Find where the given text appears and provide that cell's center as (X, Y) coordinate. 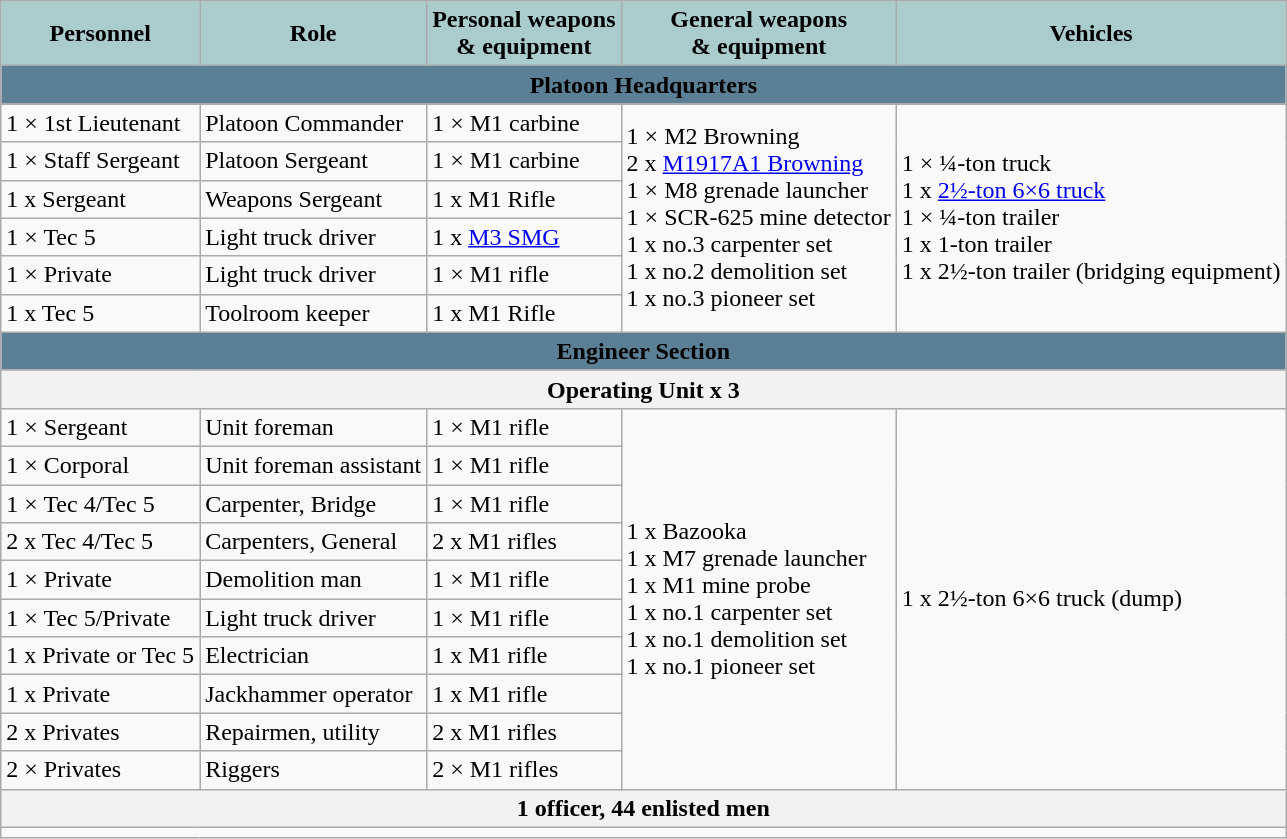
Platoon Sergeant (314, 161)
Carpenter, Bridge (314, 503)
1 x 2½-ton 6×6 truck (dump) (1091, 598)
1 officer, 44 enlisted men (644, 808)
2 × M1 rifles (524, 770)
1 × Corporal (100, 465)
Unit foreman (314, 427)
1 x Tec 5 (100, 313)
Repairmen, utility (314, 732)
Role (314, 34)
1 × M2 Browning 2 x M1917A1 Browning1 × M8 grenade launcher1 × SCR-625 mine detector1 x no.3 carpenter set1 x no.2 demolition set1 x no.3 pioneer set (758, 218)
1 x M3 SMG (524, 237)
Platoon Headquarters (644, 85)
1 x Bazooka1 x M7 grenade launcher1 x M1 mine probe1 x no.1 carpenter set1 x no.1 demolition set1 x no.1 pioneer set (758, 598)
Jackhammer operator (314, 694)
1 × 1st Lieutenant (100, 123)
Riggers (314, 770)
Electrician (314, 656)
Toolroom keeper (314, 313)
1 × ¼-ton truck1 x 2½-ton 6×6 truck1 × ¼-ton trailer1 x 1-ton trailer1 x 2½-ton trailer (bridging equipment) (1091, 218)
2 × Privates (100, 770)
2 x Privates (100, 732)
General weapons& equipment (758, 34)
1 × Staff Sergeant (100, 161)
Carpenters, General (314, 542)
2 x Tec 4/Tec 5 (100, 542)
1 × Sergeant (100, 427)
Personal weapons& equipment (524, 34)
1 x Private (100, 694)
Operating Unit x 3 (644, 389)
Platoon Commander (314, 123)
Weapons Sergeant (314, 199)
1 x Private or Tec 5 (100, 656)
Demolition man (314, 580)
1 × Tec 5/Private (100, 618)
1 x Sergeant (100, 199)
Personnel (100, 34)
Unit foreman assistant (314, 465)
1 × Tec 4/Tec 5 (100, 503)
Engineer Section (644, 351)
1 × Tec 5 (100, 237)
Vehicles (1091, 34)
